Provide the [X, Y] coordinate of the cell's center where the given text is located.  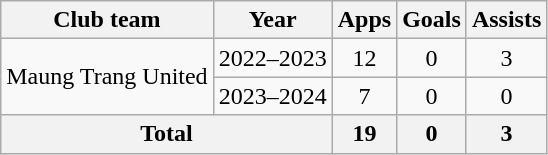
Total [166, 134]
19 [364, 134]
Maung Trang United [107, 77]
Assists [506, 20]
Year [272, 20]
Club team [107, 20]
7 [364, 96]
12 [364, 58]
Apps [364, 20]
Goals [432, 20]
2023–2024 [272, 96]
2022–2023 [272, 58]
